Detect which cell encompasses the target text, then output its (x, y) center coordinate. 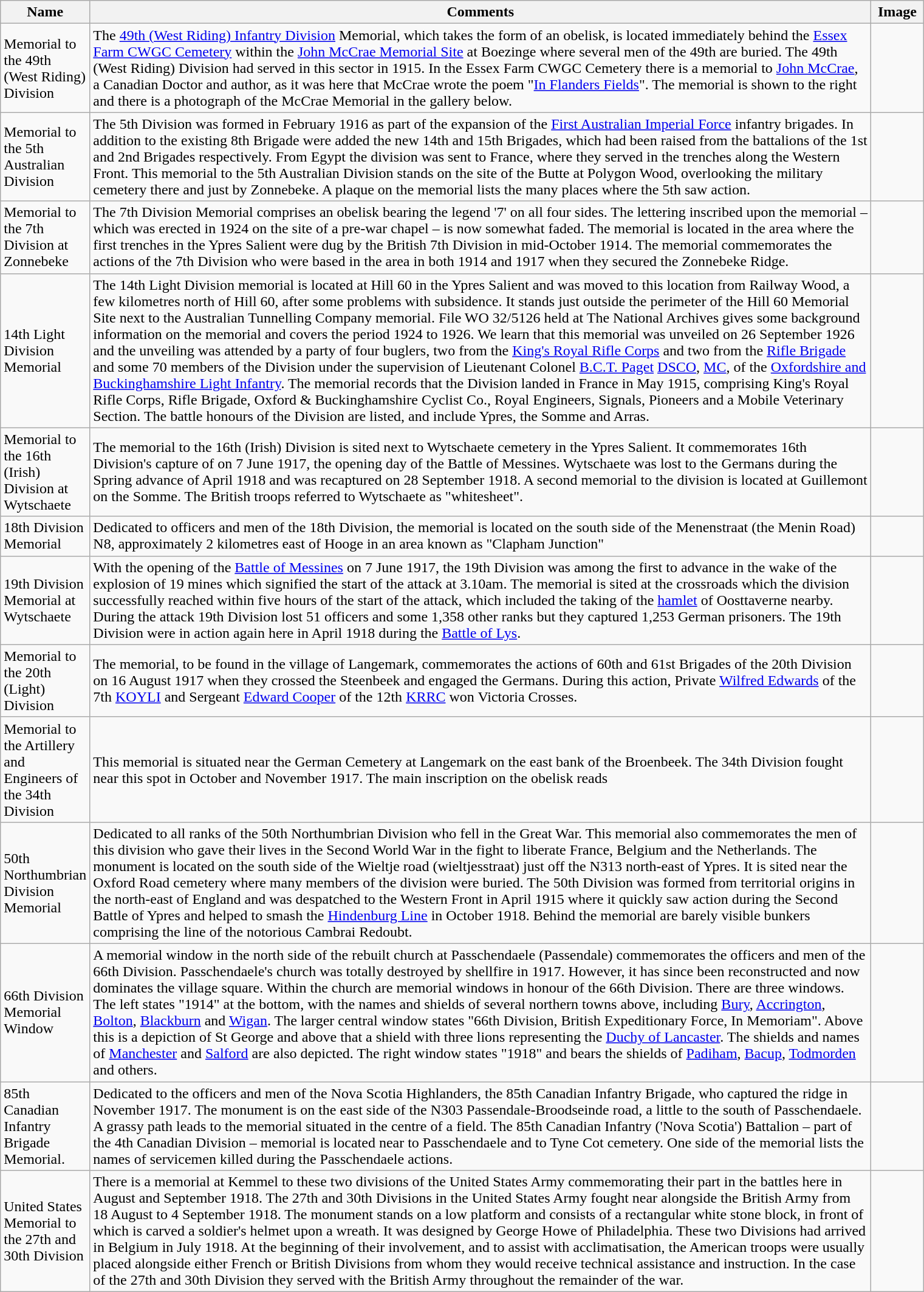
18th Division Memorial (45, 536)
Memorial to the 7th Division at Zonnebeke (45, 237)
66th Division Memorial Window (45, 1012)
50th Northumbrian Division Memorial (45, 883)
Memorial to the 5th Australian Division (45, 157)
Memorial to the 16th (Irish) Division at Wytschaete (45, 472)
Memorial to the Artillery and Engineers of the 34th Division (45, 769)
Image (897, 12)
14th Light Division Memorial (45, 350)
Memorial to the 20th (Light) Division (45, 680)
85th Canadian Infantry Brigade Memorial. (45, 1126)
19th Division Memorial at Wytschaete (45, 600)
Comments (481, 12)
Name (45, 12)
Memorial to the 49th (West Riding) Division (45, 68)
United States Memorial to the 27th and 30th Division (45, 1231)
